Capture the cell that displays the provided text and extract its [x, y] central coordinate. 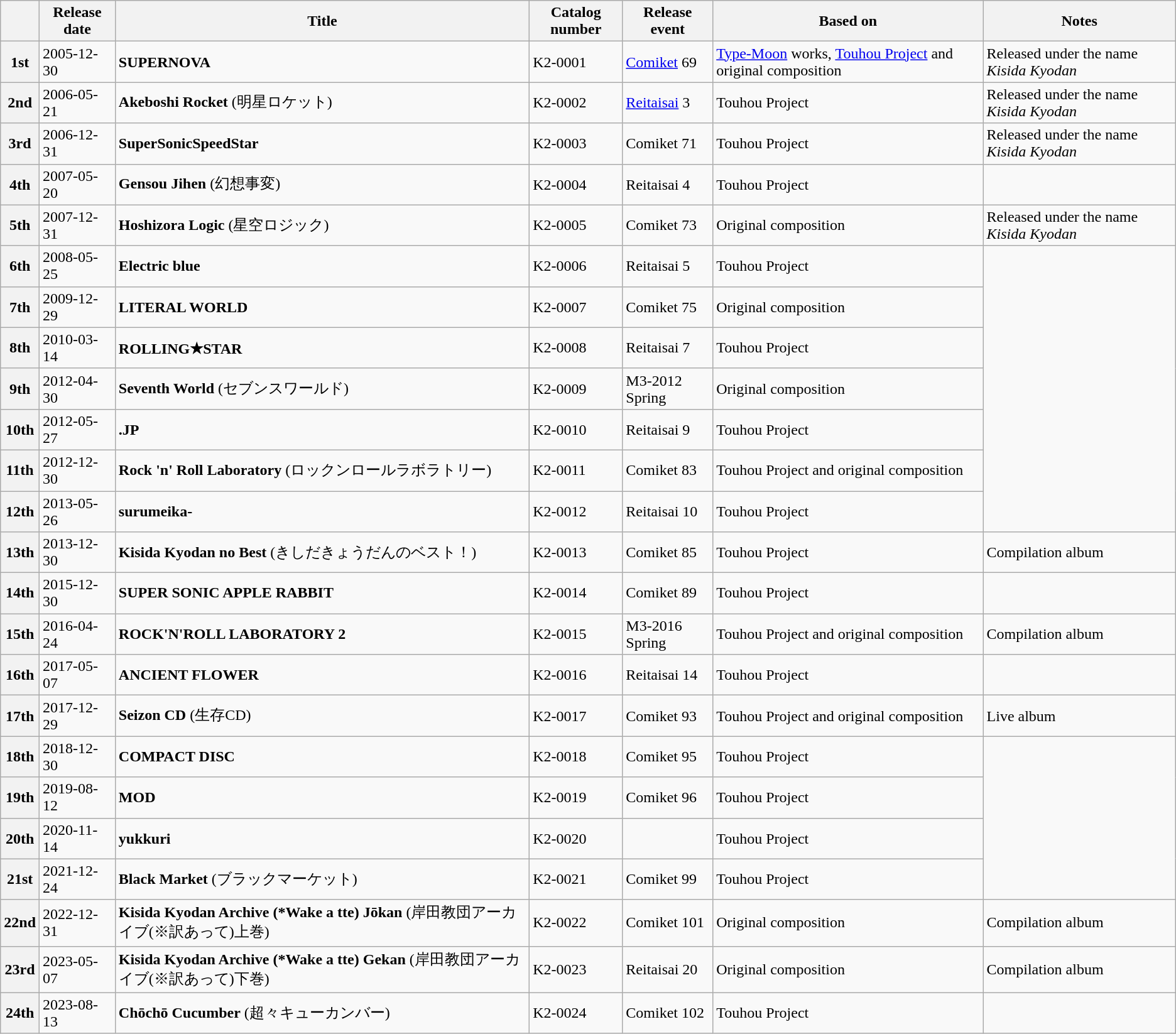
Chōchō Cucumber (超々キューカンバー) [322, 1013]
Comiket 93 [668, 716]
K2-0016 [576, 675]
1st [20, 62]
17th [20, 716]
2010-03-14 [78, 348]
surumeika- [322, 511]
LITERAL WORLD [322, 307]
9th [20, 388]
Rock 'n' Roll Laboratory (ロックンロールラボラトリー) [322, 470]
Reitaisai 5 [668, 266]
Kisida Kyodan Archive (*Wake a tte) Jōkan (岸田教団アーカイブ(※訳あって)上巻) [322, 923]
18th [20, 756]
yukkuri [322, 838]
ANCIENT FLOWER [322, 675]
2012-05-27 [78, 430]
SuperSonicSpeedStar [322, 143]
Electric blue [322, 266]
Release event [668, 21]
3rd [20, 143]
Catalog number [576, 21]
Reitaisai 4 [668, 185]
2023-05-07 [78, 969]
K2-0015 [576, 634]
K2-0014 [576, 593]
2015-12-30 [78, 593]
K2-0021 [576, 879]
K2-0009 [576, 388]
Kisida Kyodan Archive (*Wake a tte) Gekan (岸田教団アーカイブ(※訳あって)下巻) [322, 969]
2006-12-31 [78, 143]
K2-0004 [576, 185]
13th [20, 553]
MOD [322, 798]
Kisida Kyodan no Best (きしだきょうだんのベスト！) [322, 553]
2013-12-30 [78, 553]
2012-12-30 [78, 470]
Comiket 75 [668, 307]
Black Market (ブラックマーケット) [322, 879]
7th [20, 307]
2017-05-07 [78, 675]
20th [20, 838]
SUPERNOVA [322, 62]
2nd [20, 103]
K2-0003 [576, 143]
11th [20, 470]
16th [20, 675]
Comiket 99 [668, 879]
2008-05-25 [78, 266]
2007-05-20 [78, 185]
15th [20, 634]
2020-11-14 [78, 838]
2013-05-26 [78, 511]
Seizon CD (生存CD) [322, 716]
2009-12-29 [78, 307]
2022-12-31 [78, 923]
21st [20, 879]
K2-0002 [576, 103]
K2-0024 [576, 1013]
M3-2012 Spring [668, 388]
Comiket 83 [668, 470]
Reitaisai 14 [668, 675]
M3-2016 Spring [668, 634]
K2-0018 [576, 756]
2012-04-30 [78, 388]
Notes [1079, 21]
Comiket 73 [668, 225]
Release date [78, 21]
Type-Moon works, Touhou Project and original composition [848, 62]
K2-0006 [576, 266]
2019-08-12 [78, 798]
Hoshizora Logic (星空ロジック) [322, 225]
Reitaisai 20 [668, 969]
23rd [20, 969]
10th [20, 430]
Comiket 101 [668, 923]
Reitaisai 7 [668, 348]
2023-08-13 [78, 1013]
Akeboshi Rocket (明星ロケット) [322, 103]
K2-0007 [576, 307]
K2-0001 [576, 62]
Based on [848, 21]
4th [20, 185]
K2-0012 [576, 511]
6th [20, 266]
Comiket 95 [668, 756]
Comiket 85 [668, 553]
Seventh World (セブンスワールド) [322, 388]
14th [20, 593]
Comiket 89 [668, 593]
2016-04-24 [78, 634]
2005-12-30 [78, 62]
Reitaisai 3 [668, 103]
2017-12-29 [78, 716]
Reitaisai 10 [668, 511]
Live album [1079, 716]
Title [322, 21]
24th [20, 1013]
COMPACT DISC [322, 756]
ROCK'N'ROLL LABORATORY 2 [322, 634]
K2-0011 [576, 470]
2021-12-24 [78, 879]
Comiket 69 [668, 62]
2006-05-21 [78, 103]
Comiket 102 [668, 1013]
Comiket 96 [668, 798]
ROLLING★STAR [322, 348]
.JP [322, 430]
2007-12-31 [78, 225]
Reitaisai 9 [668, 430]
SUPER SONIC APPLE RABBIT [322, 593]
22nd [20, 923]
19th [20, 798]
K2-0010 [576, 430]
K2-0008 [576, 348]
K2-0005 [576, 225]
2018-12-30 [78, 756]
K2-0019 [576, 798]
Comiket 71 [668, 143]
Gensou Jihen (幻想事変) [322, 185]
8th [20, 348]
5th [20, 225]
K2-0023 [576, 969]
12th [20, 511]
K2-0017 [576, 716]
K2-0013 [576, 553]
K2-0022 [576, 923]
K2-0020 [576, 838]
